From the cell containing the given text, extract its center point as [X, Y] coordinate. 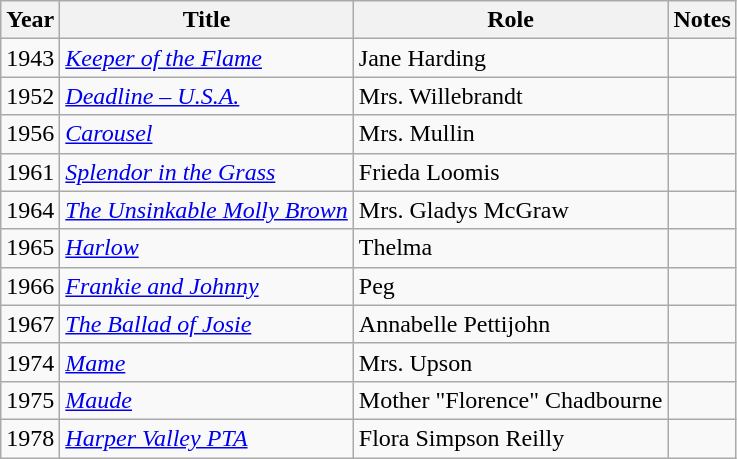
Carousel [206, 134]
1978 [30, 438]
1965 [30, 248]
Harper Valley PTA [206, 438]
Role [510, 20]
1964 [30, 210]
Flora Simpson Reilly [510, 438]
Mrs. Willebrandt [510, 96]
The Ballad of Josie [206, 324]
Keeper of the Flame [206, 58]
Year [30, 20]
1956 [30, 134]
1961 [30, 172]
1975 [30, 400]
Annabelle Pettijohn [510, 324]
Peg [510, 286]
Jane Harding [510, 58]
Thelma [510, 248]
1966 [30, 286]
Harlow [206, 248]
Splendor in the Grass [206, 172]
1952 [30, 96]
1967 [30, 324]
Notes [702, 20]
Deadline – U.S.A. [206, 96]
Title [206, 20]
Mrs. Upson [510, 362]
Frieda Loomis [510, 172]
Mame [206, 362]
Mrs. Mullin [510, 134]
1974 [30, 362]
Mrs. Gladys McGraw [510, 210]
Maude [206, 400]
Mother "Florence" Chadbourne [510, 400]
1943 [30, 58]
Frankie and Johnny [206, 286]
The Unsinkable Molly Brown [206, 210]
